Pinpoint the cell where the given text exists, returning its (x, y) midpoint coordinate. 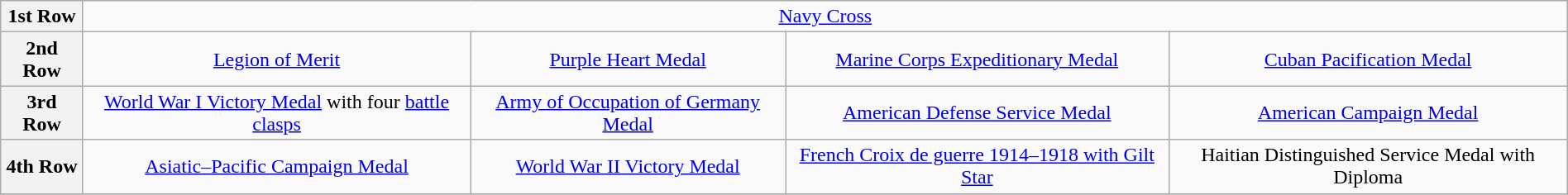
4th Row (42, 167)
3rd Row (42, 112)
Cuban Pacification Medal (1368, 59)
American Defense Service Medal (978, 112)
Purple Heart Medal (629, 59)
1st Row (42, 17)
Haitian Distinguished Service Medal with Diploma (1368, 167)
French Croix de guerre 1914–1918 with Gilt Star (978, 167)
World War I Victory Medal with four battle clasps (276, 112)
Legion of Merit (276, 59)
2nd Row (42, 59)
Asiatic–Pacific Campaign Medal (276, 167)
Navy Cross (825, 17)
Marine Corps Expeditionary Medal (978, 59)
American Campaign Medal (1368, 112)
Army of Occupation of Germany Medal (629, 112)
World War II Victory Medal (629, 167)
